Find where the given text appears and provide that cell's center as [x, y] coordinate. 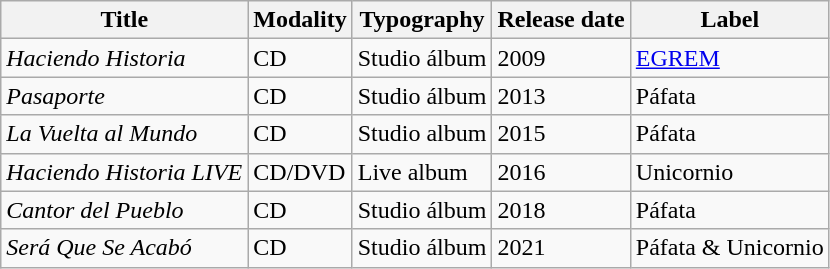
CD/DVD [300, 172]
2016 [561, 172]
2015 [561, 134]
Typography [422, 20]
Modality [300, 20]
Release date [561, 20]
Label [730, 20]
Haciendo Historia [124, 58]
Cantor del Pueblo [124, 210]
Unicornio [730, 172]
La Vuelta al Mundo [124, 134]
Haciendo Historia LIVE [124, 172]
2021 [561, 248]
Studio album [422, 134]
2018 [561, 210]
2009 [561, 58]
Title [124, 20]
EGREM [730, 58]
Páfata & Unicornio [730, 248]
Pasaporte [124, 96]
Será Que Se Acabó [124, 248]
Live album [422, 172]
2013 [561, 96]
